Provide the [x, y] coordinate of the cell's center where the given text is located.  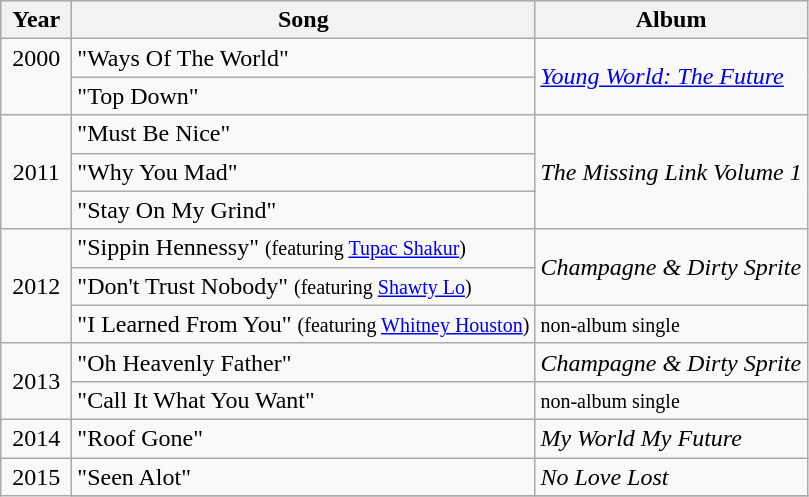
"Seen Alot" [304, 477]
2012 [36, 286]
No Love Lost [671, 477]
Year [36, 20]
"Don't Trust Nobody" (featuring Shawty Lo) [304, 286]
"Roof Gone" [304, 438]
2011 [36, 172]
The Missing Link Volume 1 [671, 172]
2015 [36, 477]
2000 [36, 77]
"I Learned From You" (featuring Whitney Houston) [304, 324]
"Must Be Nice" [304, 134]
"Call It What You Want" [304, 400]
"Stay On My Grind" [304, 210]
Young World: The Future [671, 77]
My World My Future [671, 438]
2014 [36, 438]
Album [671, 20]
"Top Down" [304, 96]
"Sippin Hennessy" (featuring Tupac Shakur) [304, 248]
Song [304, 20]
"Oh Heavenly Father" [304, 362]
"Ways Of The World" [304, 58]
"Why You Mad" [304, 172]
2013 [36, 381]
